Detect which cell encompasses the target text, then output its [x, y] center coordinate. 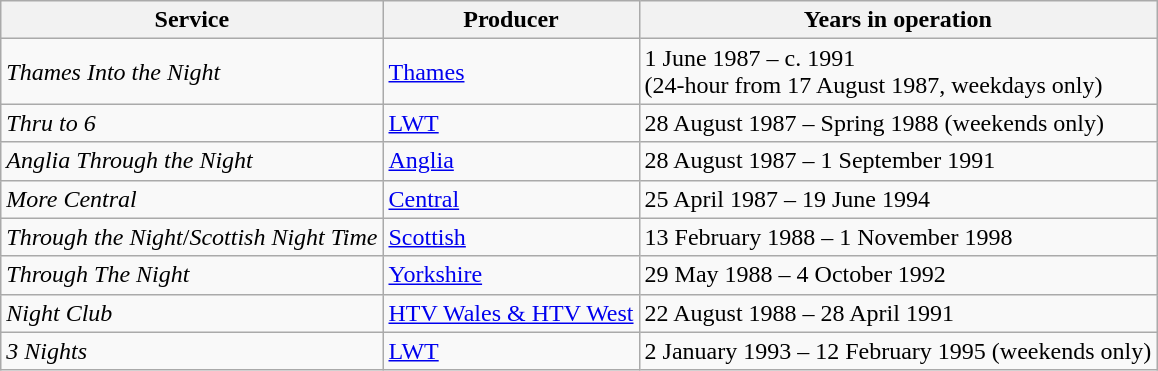
29 May 1988 – 4 October 1992 [898, 275]
Years in operation [898, 20]
3 Nights [192, 351]
Anglia [511, 161]
Thames [511, 72]
Thames Into the Night [192, 72]
Thru to 6 [192, 123]
28 August 1987 – Spring 1988 (weekends only) [898, 123]
2 January 1993 – 12 February 1995 (weekends only) [898, 351]
Scottish [511, 237]
Through The Night [192, 275]
13 February 1988 – 1 November 1998 [898, 237]
Producer [511, 20]
Anglia Through the Night [192, 161]
Central [511, 199]
28 August 1987 – 1 September 1991 [898, 161]
More Central [192, 199]
HTV Wales & HTV West [511, 313]
22 August 1988 – 28 April 1991 [898, 313]
Yorkshire [511, 275]
Night Club [192, 313]
25 April 1987 – 19 June 1994 [898, 199]
1 June 1987 – c. 1991(24-hour from 17 August 1987, weekdays only) [898, 72]
Service [192, 20]
Through the Night/Scottish Night Time [192, 237]
